Identify which cell holds the provided text, then report its [x, y] central coordinate. 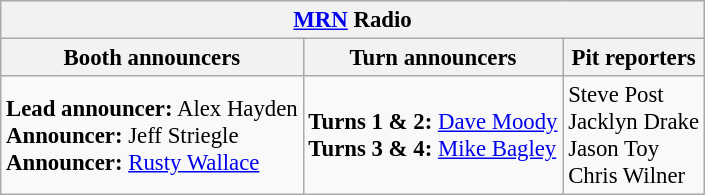
Pit reporters [634, 58]
Turn announcers [433, 58]
Booth announcers [152, 58]
MRN Radio [353, 20]
Lead announcer: Alex HaydenAnnouncer: Jeff StriegleAnnouncer: Rusty Wallace [152, 136]
Turns 1 & 2: Dave MoodyTurns 3 & 4: Mike Bagley [433, 136]
Steve PostJacklyn DrakeJason ToyChris Wilner [634, 136]
